Identify which cell holds the provided text, then report its [x, y] central coordinate. 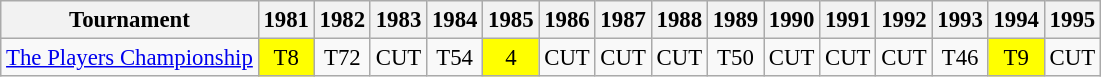
T46 [960, 58]
1986 [567, 20]
1992 [904, 20]
The Players Championship [130, 58]
1989 [735, 20]
1994 [1016, 20]
1983 [398, 20]
1990 [792, 20]
T8 [286, 58]
4 [511, 58]
1993 [960, 20]
T72 [342, 58]
T54 [455, 58]
1991 [848, 20]
1995 [1072, 20]
1982 [342, 20]
T9 [1016, 58]
T50 [735, 58]
1984 [455, 20]
Tournament [130, 20]
1987 [623, 20]
1981 [286, 20]
1985 [511, 20]
1988 [679, 20]
